Find where the given text appears and provide that cell's center as [x, y] coordinate. 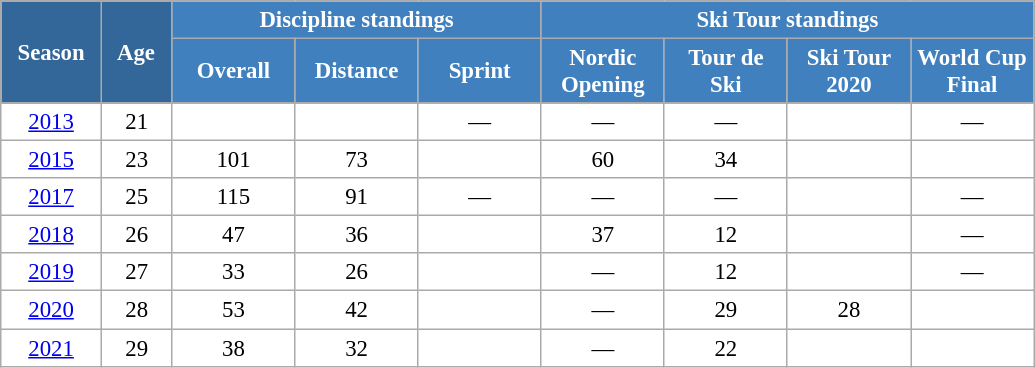
NordicOpening [602, 72]
2013 [52, 122]
Age [136, 52]
36 [356, 235]
2017 [52, 197]
27 [136, 273]
Sprint [480, 72]
Ski Tour standings [787, 20]
101 [234, 160]
23 [136, 160]
Ski Tour2020 [848, 72]
2019 [52, 273]
60 [602, 160]
34 [726, 160]
115 [234, 197]
42 [356, 310]
2020 [52, 310]
2015 [52, 160]
22 [726, 348]
Tour deSki [726, 72]
32 [356, 348]
53 [234, 310]
38 [234, 348]
2018 [52, 235]
37 [602, 235]
Discipline standings [356, 20]
Distance [356, 72]
33 [234, 273]
Overall [234, 72]
91 [356, 197]
21 [136, 122]
World CupFinal [972, 72]
73 [356, 160]
Season [52, 52]
25 [136, 197]
47 [234, 235]
2021 [52, 348]
